Provide the (x, y) coordinate of the cell's center where the given text is located.  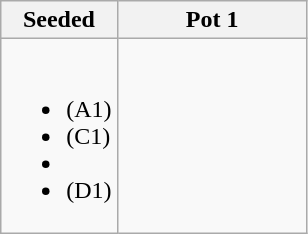
Pot 1 (212, 20)
(A1) (C1) (D1) (59, 136)
Seeded (59, 20)
